Pinpoint the cell where the given text exists, returning its [X, Y] midpoint coordinate. 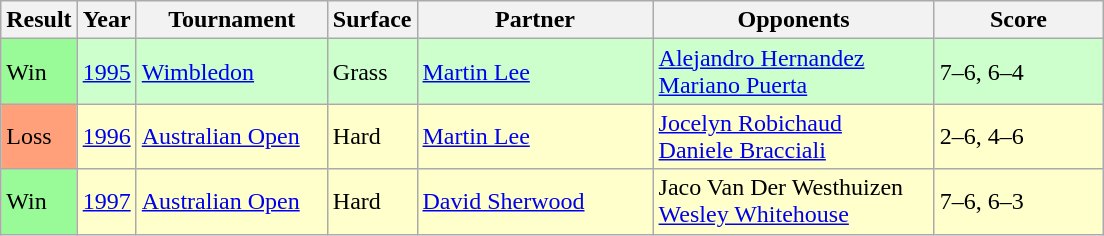
7–6, 6–3 [1018, 202]
Partner [535, 20]
2–6, 4–6 [1018, 136]
Year [106, 20]
Result [39, 20]
1995 [106, 72]
Alejandro Hernandez Mariano Puerta [794, 72]
Jaco Van Der Westhuizen Wesley Whitehouse [794, 202]
7–6, 6–4 [1018, 72]
Wimbledon [232, 72]
1996 [106, 136]
1997 [106, 202]
Jocelyn Robichaud Daniele Bracciali [794, 136]
Grass [372, 72]
Loss [39, 136]
David Sherwood [535, 202]
Opponents [794, 20]
Score [1018, 20]
Surface [372, 20]
Tournament [232, 20]
